Provide the [x, y] coordinate of the cell's center where the given text is located.  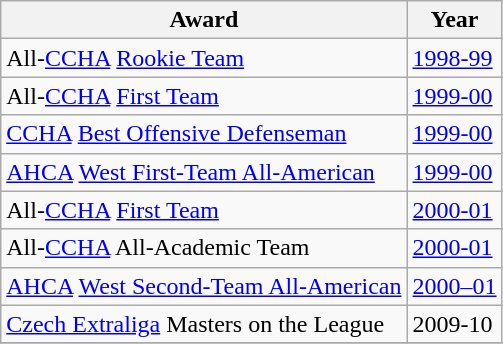
CCHA Best Offensive Defenseman [204, 134]
All-CCHA Rookie Team [204, 58]
Year [454, 20]
1998-99 [454, 58]
Award [204, 20]
Czech Extraliga Masters on the League [204, 324]
AHCA West First-Team All-American [204, 172]
AHCA West Second-Team All-American [204, 286]
All-CCHA All-Academic Team [204, 248]
2000–01 [454, 286]
2009-10 [454, 324]
